Search for the cell housing the specified text and yield its [x, y] center coordinate. 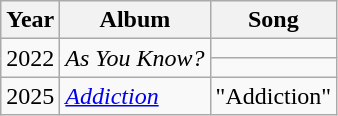
Song [274, 20]
2025 [30, 96]
Addiction [135, 96]
2022 [30, 58]
Year [30, 20]
As You Know? [135, 58]
"Addiction" [274, 96]
Album [135, 20]
